Return the [x, y] coordinate for the center point of the cell that contains the specified text.  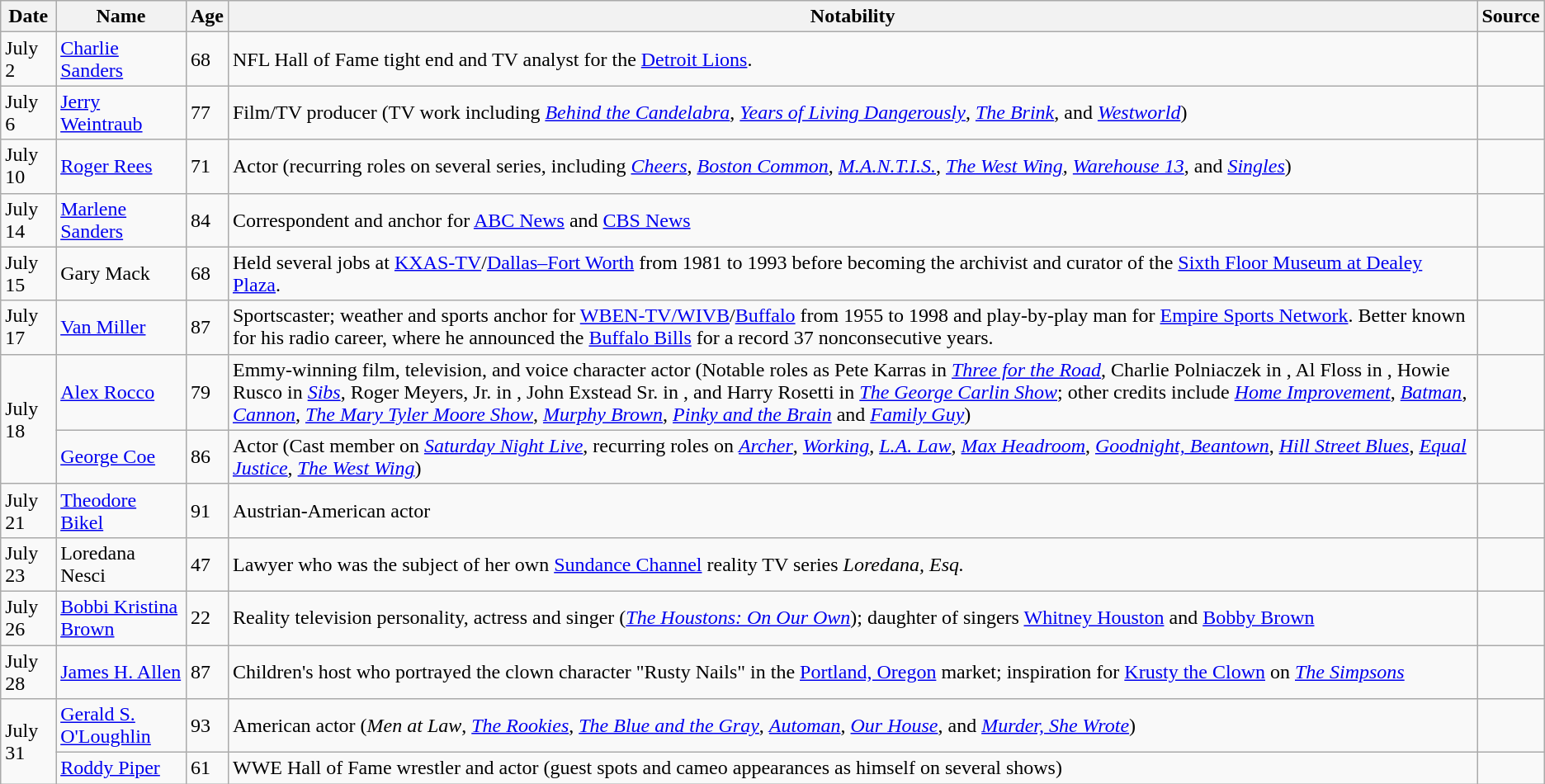
Theodore Bikel [121, 510]
84 [206, 220]
Marlene Sanders [121, 220]
93 [206, 726]
Reality television personality, actress and singer (The Houstons: On Our Own); daughter of singers Whitney Houston and Bobby Brown [852, 617]
July 28 [28, 672]
Alex Rocco [121, 392]
Age [206, 17]
Held several jobs at KXAS-TV/Dallas–Fort Worth from 1981 to 1993 before becoming the archivist and curator of the Sixth Floor Museum at Dealey Plaza. [852, 274]
71 [206, 167]
Notability [852, 17]
Roger Rees [121, 167]
Gary Mack [121, 274]
Date [28, 17]
22 [206, 617]
Children's host who portrayed the clown character "Rusty Nails" in the Portland, Oregon market; inspiration for Krusty the Clown on The Simpsons [852, 672]
July 17 [28, 327]
Austrian-American actor [852, 510]
Actor (recurring roles on several series, including Cheers, Boston Common, M.A.N.T.I.S., The West Wing, Warehouse 13, and Singles) [852, 167]
Correspondent and anchor for ABC News and CBS News [852, 220]
Charlie Sanders [121, 59]
79 [206, 392]
WWE Hall of Fame wrestler and actor (guest spots and cameo appearances as himself on several shows) [852, 768]
July 18 [28, 419]
Bobbi Kristina Brown [121, 617]
47 [206, 564]
61 [206, 768]
July 14 [28, 220]
Jerry Weintraub [121, 112]
77 [206, 112]
86 [206, 457]
Gerald S. O'Loughlin [121, 726]
July 10 [28, 167]
Roddy Piper [121, 768]
George Coe [121, 457]
Lawyer who was the subject of her own Sundance Channel reality TV series Loredana, Esq. [852, 564]
July 15 [28, 274]
91 [206, 510]
NFL Hall of Fame tight end and TV analyst for the Detroit Lions. [852, 59]
Van Miller [121, 327]
Name [121, 17]
Film/TV producer (TV work including Behind the Candelabra, Years of Living Dangerously, The Brink, and Westworld) [852, 112]
July 23 [28, 564]
James H. Allen [121, 672]
July 2 [28, 59]
American actor (Men at Law, The Rookies, The Blue and the Gray, Automan, Our House, and Murder, She Wrote) [852, 726]
July 6 [28, 112]
Source [1510, 17]
Loredana Nesci [121, 564]
July 21 [28, 510]
July 31 [28, 741]
July 26 [28, 617]
